Detect which cell encompasses the target text, then output its [x, y] center coordinate. 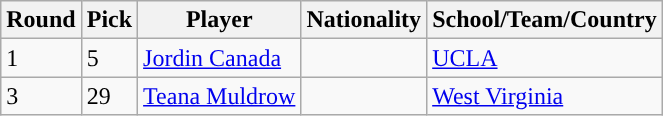
Player [220, 20]
Jordin Canada [220, 58]
West Virginia [545, 96]
Pick [109, 20]
1 [41, 58]
5 [109, 58]
Round [41, 20]
Nationality [364, 20]
29 [109, 96]
Teana Muldrow [220, 96]
School/Team/Country [545, 20]
3 [41, 96]
UCLA [545, 58]
